Detect which cell encompasses the target text, then output its (x, y) center coordinate. 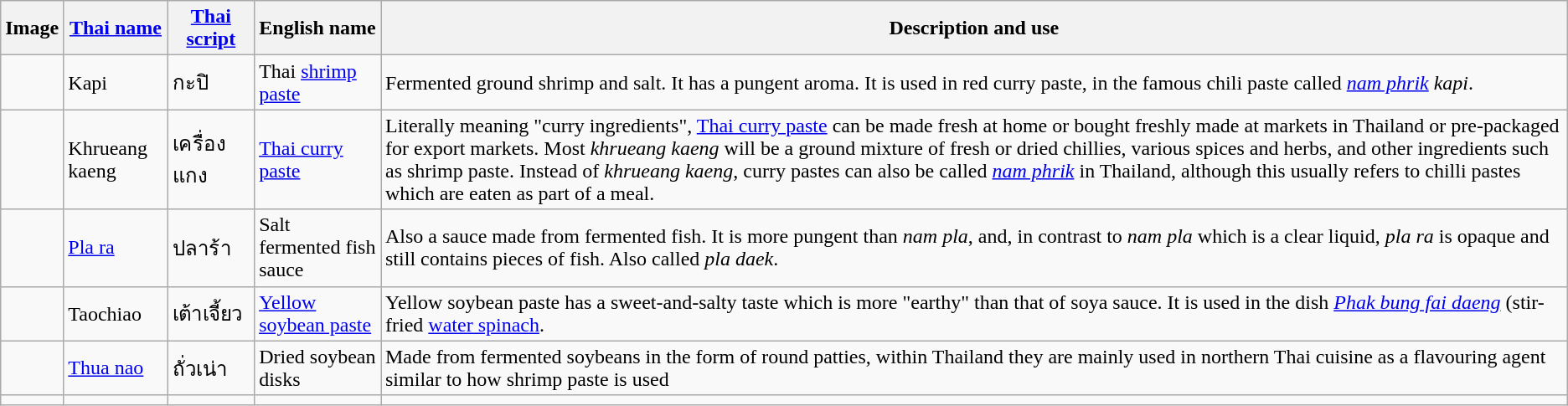
Thai script (211, 28)
Dried soybean disks (318, 368)
Kapi (116, 82)
Yellow soybean paste (318, 313)
ปลาร้า (211, 248)
Fermented ground shrimp and salt. It has a pungent aroma. It is used in red curry paste, in the famous chili paste called nam phrik kapi. (973, 82)
Salt fermented fish sauce (318, 248)
Thai shrimp paste (318, 82)
กะปิ (211, 82)
Image (32, 28)
Description and use (973, 28)
Pla ra (116, 248)
English name (318, 28)
Thai curry paste (318, 159)
Taochiao (116, 313)
Thua nao (116, 368)
เครื่องแกง (211, 159)
Khrueang kaeng (116, 159)
Thai name (116, 28)
ถั่วเน่า (211, 368)
เต้าเจี้ยว (211, 313)
